Scan for the cell matching the given text and deliver its (X, Y) coordinate at center. 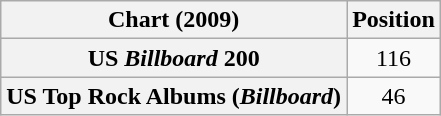
US Billboard 200 (174, 58)
Position (394, 20)
Chart (2009) (174, 20)
116 (394, 58)
US Top Rock Albums (Billboard) (174, 96)
46 (394, 96)
